Find where the given text appears and provide that cell's center as (x, y) coordinate. 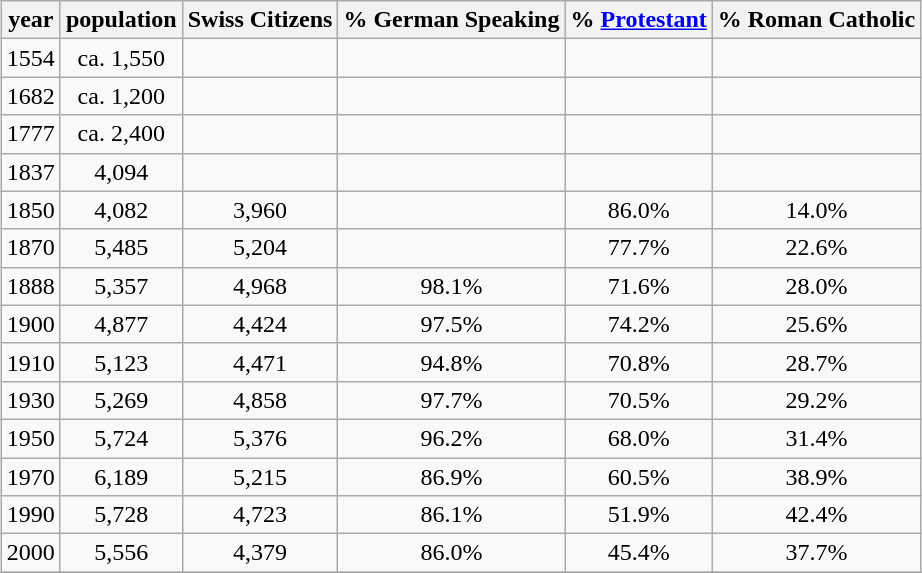
2000 (30, 553)
1837 (30, 172)
74.2% (638, 324)
ca. 1,200 (121, 96)
% Protestant (638, 20)
5,123 (121, 362)
1900 (30, 324)
4,968 (260, 286)
1930 (30, 400)
5,376 (260, 438)
5,357 (121, 286)
14.0% (816, 210)
97.5% (452, 324)
% German Speaking (452, 20)
4,471 (260, 362)
5,556 (121, 553)
5,485 (121, 248)
51.9% (638, 515)
96.2% (452, 438)
97.7% (452, 400)
4,424 (260, 324)
5,724 (121, 438)
ca. 1,550 (121, 58)
1990 (30, 515)
42.4% (816, 515)
year (30, 20)
6,189 (121, 477)
ca. 2,400 (121, 134)
37.7% (816, 553)
86.1% (452, 515)
45.4% (638, 553)
25.6% (816, 324)
29.2% (816, 400)
5,269 (121, 400)
98.1% (452, 286)
4,723 (260, 515)
22.6% (816, 248)
1682 (30, 96)
4,379 (260, 553)
5,215 (260, 477)
5,204 (260, 248)
1888 (30, 286)
5,728 (121, 515)
1777 (30, 134)
4,082 (121, 210)
1850 (30, 210)
28.0% (816, 286)
1870 (30, 248)
71.6% (638, 286)
1970 (30, 477)
population (121, 20)
77.7% (638, 248)
3,960 (260, 210)
70.8% (638, 362)
1554 (30, 58)
Swiss Citizens (260, 20)
4,094 (121, 172)
94.8% (452, 362)
28.7% (816, 362)
1950 (30, 438)
38.9% (816, 477)
70.5% (638, 400)
4,858 (260, 400)
4,877 (121, 324)
31.4% (816, 438)
68.0% (638, 438)
1910 (30, 362)
60.5% (638, 477)
% Roman Catholic (816, 20)
86.9% (452, 477)
